Pinpoint the cell where the given text exists, returning its (x, y) midpoint coordinate. 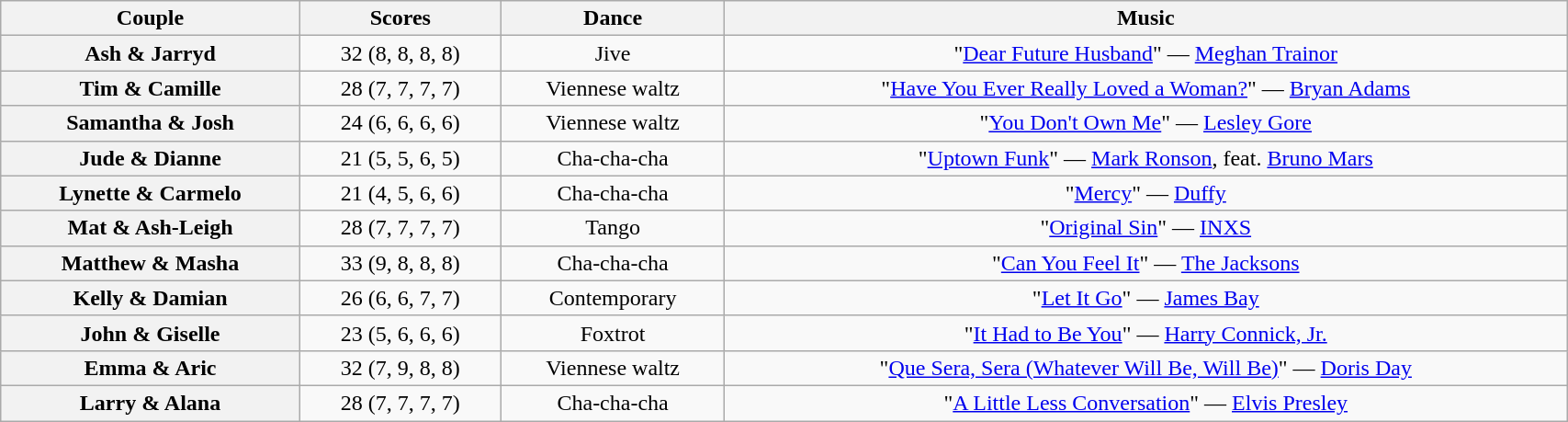
Tango (613, 228)
"You Don't Own Me" — Lesley Gore (1146, 123)
"Uptown Funk" — Mark Ronson, feat. Bruno Mars (1146, 158)
Contemporary (613, 298)
26 (6, 6, 7, 7) (400, 298)
Larry & Alana (151, 403)
Couple (151, 18)
Ash & Jarryd (151, 53)
Dance (613, 18)
Lynette & Carmelo (151, 193)
32 (7, 9, 8, 8) (400, 368)
John & Giselle (151, 333)
32 (8, 8, 8, 8) (400, 53)
23 (5, 6, 6, 6) (400, 333)
Foxtrot (613, 333)
Kelly & Damian (151, 298)
"A Little Less Conversation" — Elvis Presley (1146, 403)
"Let It Go" — James Bay (1146, 298)
"Original Sin" — INXS (1146, 228)
Emma & Aric (151, 368)
"Que Sera, Sera (Whatever Will Be, Will Be)" — Doris Day (1146, 368)
Samantha & Josh (151, 123)
Matthew & Masha (151, 263)
21 (5, 5, 6, 5) (400, 158)
"Dear Future Husband" — Meghan Trainor (1146, 53)
21 (4, 5, 6, 6) (400, 193)
"Can You Feel It" — The Jacksons (1146, 263)
33 (9, 8, 8, 8) (400, 263)
Music (1146, 18)
Jude & Dianne (151, 158)
Mat & Ash-Leigh (151, 228)
"It Had to Be You" — Harry Connick, Jr. (1146, 333)
"Have You Ever Really Loved a Woman?" — Bryan Adams (1146, 88)
"Mercy" — Duffy (1146, 193)
Tim & Camille (151, 88)
Scores (400, 18)
24 (6, 6, 6, 6) (400, 123)
Jive (613, 53)
